Find where the given text appears and provide that cell's center as (x, y) coordinate. 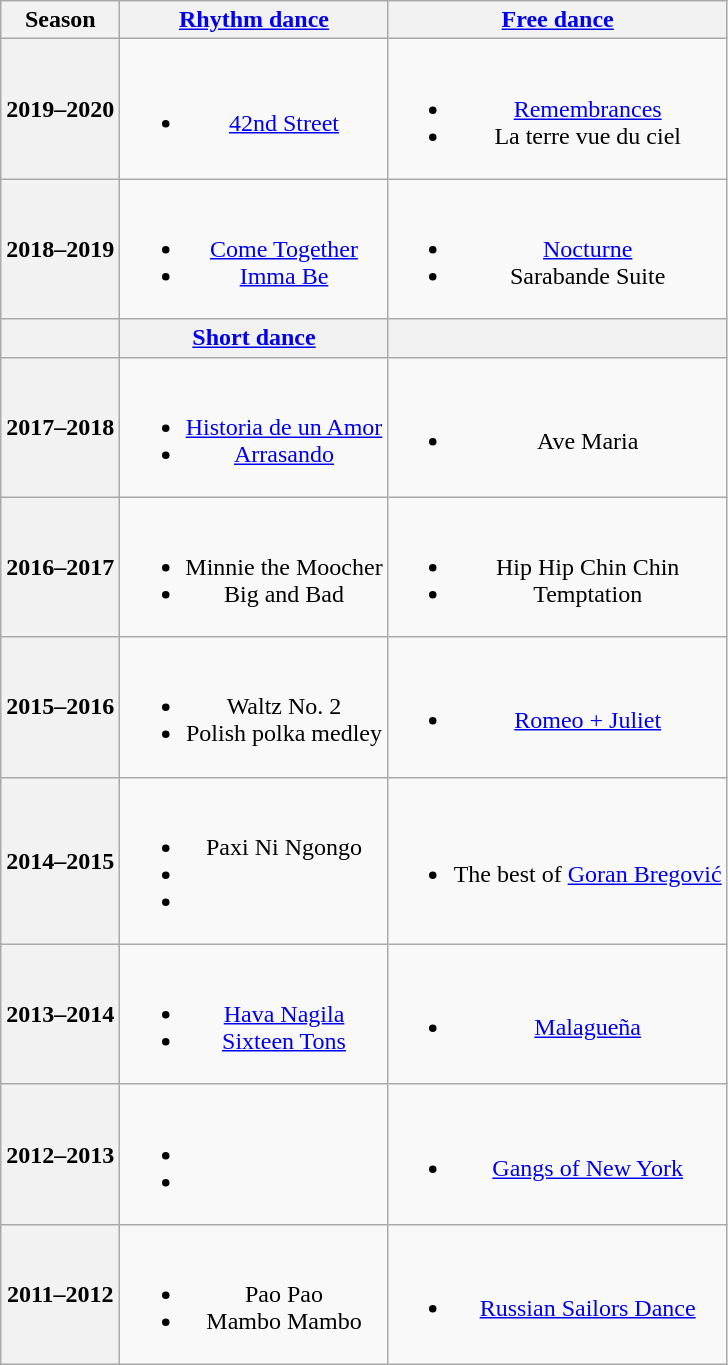
Pao Pao Mambo Mambo (254, 1294)
Come Together Imma Be (254, 249)
Short dance (254, 338)
Hip Hip Chin Chin Temptation (558, 567)
Waltz No. 2 Polish polka medley (254, 707)
Minnie the Moocher Big and Bad (254, 567)
42nd Street (254, 109)
Hava NagilaSixteen Tons (254, 1014)
2013–2014 (60, 1014)
2018–2019 (60, 249)
Rhythm dance (254, 20)
Remembrances La terre vue du ciel (558, 109)
Romeo + Juliet (558, 707)
Season (60, 20)
2012–2013 (60, 1154)
2015–2016 (60, 707)
Gangs of New York (558, 1154)
2016–2017 (60, 567)
Historia de un Amor Arrasando (254, 427)
2011–2012 (60, 1294)
2014–2015 (60, 860)
Free dance (558, 20)
Nocturne Sarabande Suite (558, 249)
Paxi Ni Ngongo (254, 860)
The best of Goran Bregović (558, 860)
2019–2020 (60, 109)
Russian Sailors Dance (558, 1294)
Ave Maria (558, 427)
2017–2018 (60, 427)
Malagueña (558, 1014)
